Identify which cell holds the provided text, then report its (x, y) central coordinate. 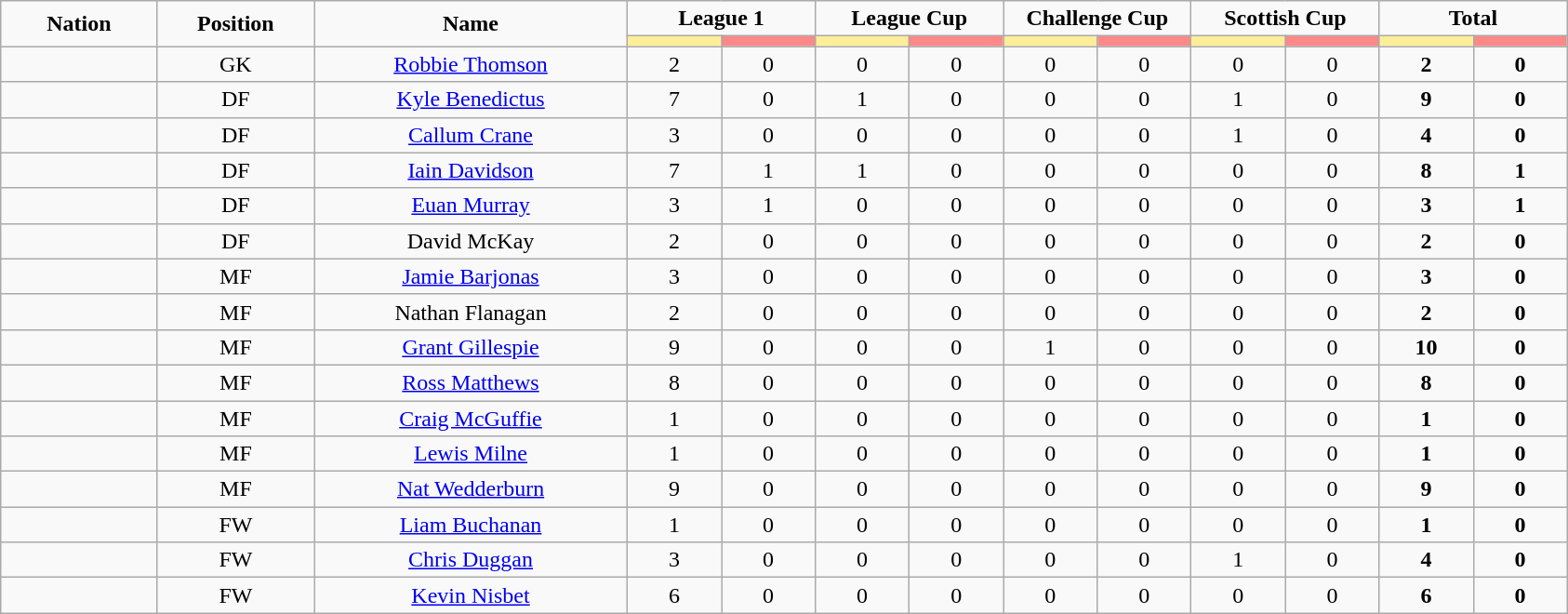
GK (235, 64)
David McKay (471, 241)
Position (235, 24)
Jamie Barjonas (471, 276)
Kevin Nisbet (471, 595)
Craig McGuffie (471, 418)
League 1 (721, 19)
Nat Wedderburn (471, 489)
Ross Matthews (471, 382)
Challenge Cup (1097, 19)
Nathan Flanagan (471, 312)
Nation (79, 24)
Grant Gillespie (471, 347)
Iain Davidson (471, 170)
Euan Murray (471, 206)
Robbie Thomson (471, 64)
Scottish Cup (1285, 19)
Liam Buchanan (471, 525)
Callum Crane (471, 135)
Lewis Milne (471, 454)
10 (1427, 347)
Total (1473, 19)
Chris Duggan (471, 560)
Kyle Benedictus (471, 100)
Name (471, 24)
League Cup (910, 19)
